From the cell containing the given text, extract its center point as (x, y) coordinate. 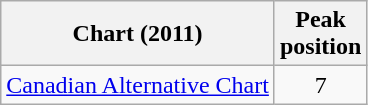
7 (320, 85)
Canadian Alternative Chart (138, 85)
Chart (2011) (138, 34)
Peakposition (320, 34)
